Capture the cell that displays the provided text and extract its [X, Y] central coordinate. 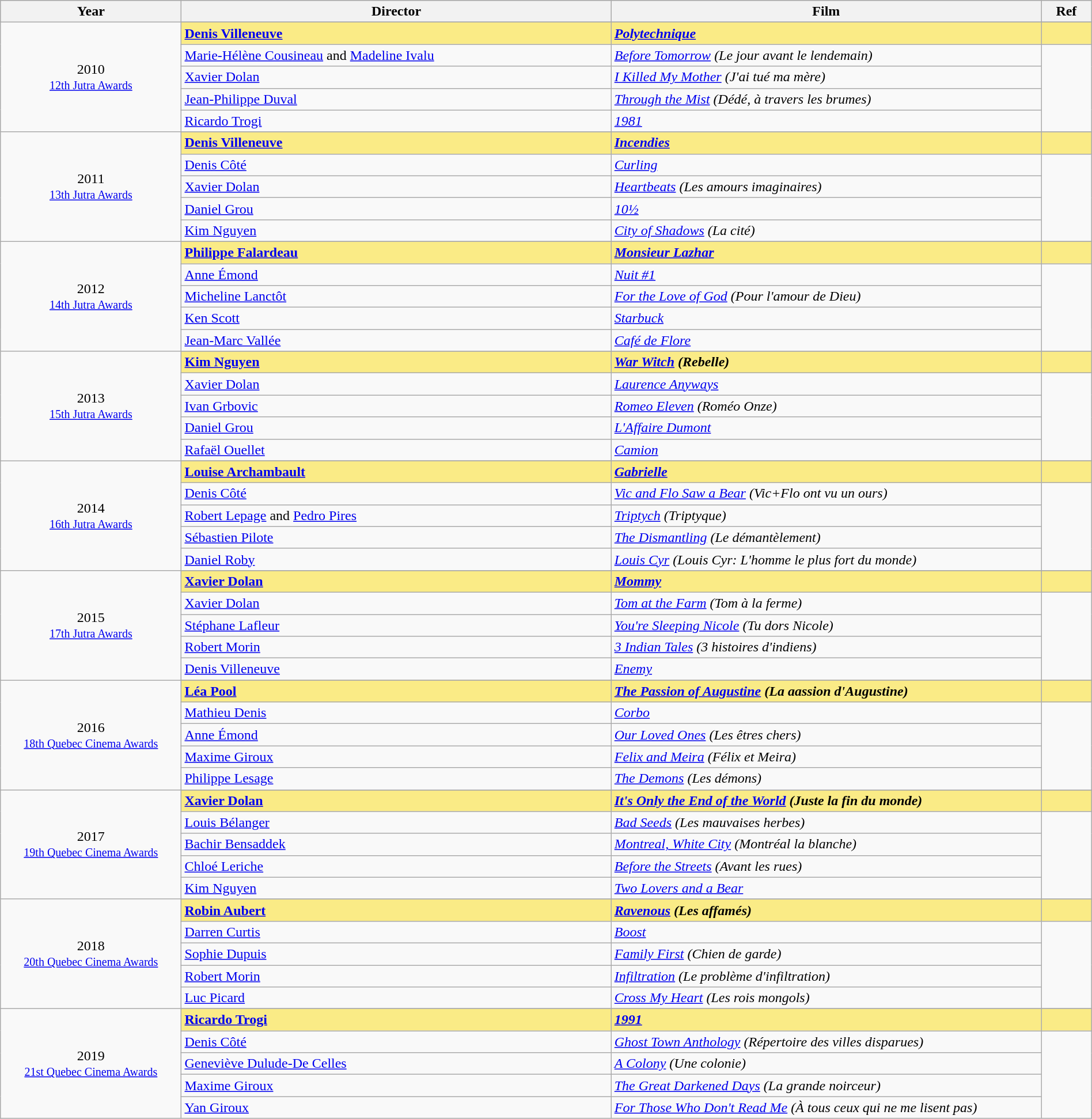
Jean-Philippe Duval [396, 99]
Philippe Lesage [396, 779]
Mommy [826, 581]
Curling [826, 165]
Micheline Lanctôt [396, 297]
3 Indian Tales (3 histoires d'indiens) [826, 647]
Enemy [826, 669]
Tom at the Farm (Tom à la ferme) [826, 603]
Our Loved Ones (Les êtres chers) [826, 735]
1991 [826, 1020]
Ravenous (Les affamés) [826, 910]
Two Lovers and a Bear [826, 888]
Darren Curtis [396, 932]
2010 12th Jutra Awards [91, 77]
Stéphane Lafleur [396, 625]
Boost [826, 932]
Sébastien Pilote [396, 537]
The Dismantling (Le démantèlement) [826, 537]
2011 13th Jutra Awards [91, 187]
Rafaël Ouellet [396, 450]
Heartbeats (Les amours imaginaires) [826, 187]
Camion [826, 450]
A Colony (Une colonie) [826, 1064]
Romeo Eleven (Roméo Onze) [826, 406]
Daniel Roby [396, 559]
1981 [826, 121]
Laurence Anyways [826, 384]
Gabrielle [826, 472]
L'Affaire Dumont [826, 428]
Through the Mist (Dédé, à travers les brumes) [826, 99]
Ghost Town Anthology (Répertoire des villes disparues) [826, 1042]
Montreal, White City (Montréal la blanche) [826, 844]
Vic and Flo Saw a Bear (Vic+Flo ont vu un ours) [826, 494]
I Killed My Mother (J'ai tué ma mère) [826, 77]
It's Only the End of the World (Juste la fin du monde) [826, 801]
Mathieu Denis [396, 713]
Felix and Meira (Félix et Meira) [826, 757]
Louis Bélanger [396, 822]
Ref [1067, 12]
Year [91, 12]
Sophie Dupuis [396, 954]
Jean-Marc Vallée [396, 340]
Luc Picard [396, 998]
You're Sleeping Nicole (Tu dors Nicole) [826, 625]
Marie-Hélène Cousineau and Madeline Ivalu [396, 55]
Philippe Falardeau [396, 252]
Cross My Heart (Les rois mongols) [826, 998]
The Passion of Augustine (La aassion d'Augustine) [826, 691]
War Witch (Rebelle) [826, 362]
Incendies [826, 143]
Bad Seeds (Les mauvaises herbes) [826, 822]
Polytechnique [826, 33]
Monsieur Lazhar [826, 252]
The Demons (Les démons) [826, 779]
Café de Flore [826, 340]
Robert Lepage and Pedro Pires [396, 515]
2017 19th Quebec Cinema Awards [91, 844]
Yan Giroux [396, 1107]
2012 14th Jutra Awards [91, 296]
Nuit #1 [826, 275]
2019 21st Quebec Cinema Awards [91, 1064]
Film [826, 12]
Starbuck [826, 318]
2013 15th Jutra Awards [91, 406]
Corbo [826, 713]
Family First (Chien de garde) [826, 954]
2016 18th Quebec Cinema Awards [91, 735]
Ivan Grbovic [396, 406]
2018 20th Quebec Cinema Awards [91, 954]
2015 17th Jutra Awards [91, 625]
Geneviève Dulude-De Celles [396, 1064]
Infiltration (Le problème d'infiltration) [826, 976]
For the Love of God (Pour l'amour de Dieu) [826, 297]
Triptych (Triptyque) [826, 515]
City of Shadows (La cité) [826, 230]
Before the Streets (Avant les rues) [826, 866]
10½ [826, 208]
Ken Scott [396, 318]
Before Tomorrow (Le jour avant le lendemain) [826, 55]
Louis Cyr (Louis Cyr: L'homme le plus fort du monde) [826, 559]
Robin Aubert [396, 910]
Chloé Leriche [396, 866]
Bachir Bensaddek [396, 844]
The Great Darkened Days (La grande noirceur) [826, 1086]
2014 16th Jutra Awards [91, 515]
For Those Who Don't Read Me (À tous ceux qui ne me lisent pas) [826, 1107]
Director [396, 12]
Léa Pool [396, 691]
Louise Archambault [396, 472]
